Provide the (X, Y) coordinate of the cell's center where the given text is located.  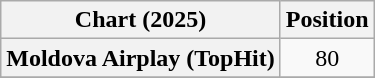
Position (327, 20)
80 (327, 58)
Moldova Airplay (TopHit) (141, 58)
Chart (2025) (141, 20)
